Scan for the cell matching the given text and deliver its [x, y] coordinate at center. 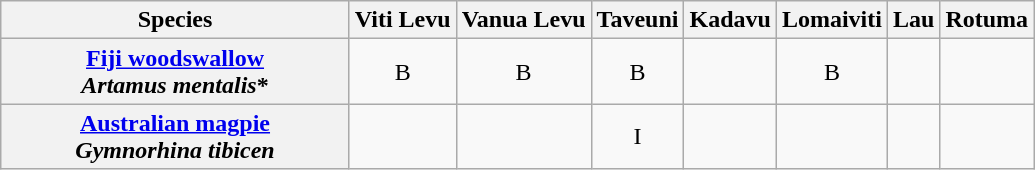
Fiji woodswallowArtamus mentalis* [176, 72]
Australian magpieGymnorhina tibicen [176, 136]
Vanua Levu [524, 20]
Lomaiviti [832, 20]
Rotuma [987, 20]
Lau [913, 20]
I [638, 136]
Taveuni [638, 20]
Species [176, 20]
Kadavu [730, 20]
Viti Levu [402, 20]
